For the text-containing cell, return its midpoint in [x, y] coordinate format. 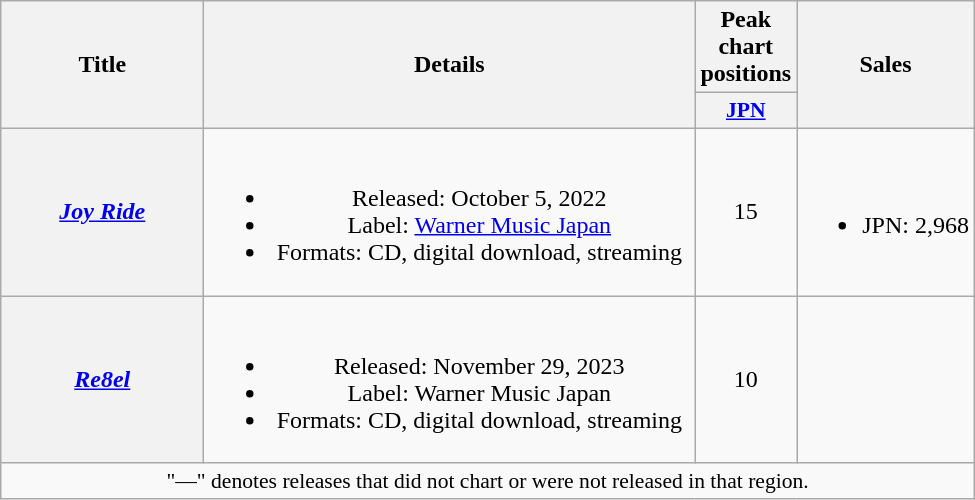
Sales [886, 65]
Title [102, 65]
Details [450, 65]
JPN: 2,968 [886, 212]
JPN [746, 111]
15 [746, 212]
10 [746, 380]
Joy Ride [102, 212]
"—" denotes releases that did not chart or were not released in that region. [488, 481]
Released: October 5, 2022 Label: Warner Music JapanFormats: CD, digital download, streaming [450, 212]
Re8el [102, 380]
Peak chart positions [746, 47]
Released: November 29, 2023 Label: Warner Music JapanFormats: CD, digital download, streaming [450, 380]
